Locate the cell with the specified text and output its [X, Y] center coordinate. 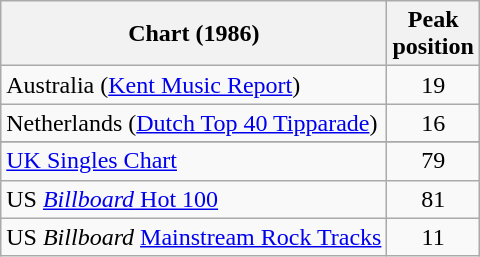
79 [433, 161]
Chart (1986) [194, 34]
11 [433, 237]
Australia (Kent Music Report) [194, 85]
US Billboard Hot 100 [194, 199]
UK Singles Chart [194, 161]
US Billboard Mainstream Rock Tracks [194, 237]
81 [433, 199]
16 [433, 123]
19 [433, 85]
Peakposition [433, 34]
Netherlands (Dutch Top 40 Tipparade) [194, 123]
